Return the [X, Y] coordinate for the center point of the cell that contains the specified text.  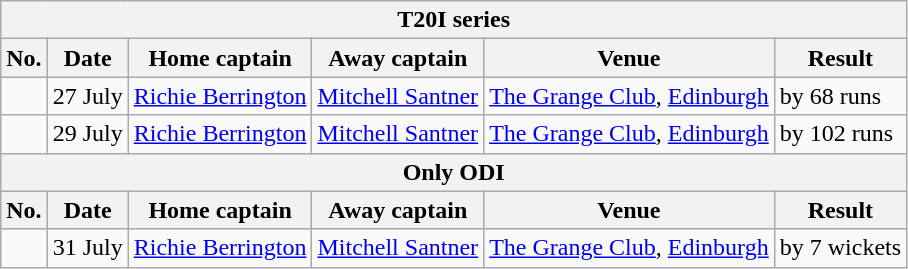
29 July [88, 134]
Only ODI [454, 172]
by 102 runs [840, 134]
T20I series [454, 20]
27 July [88, 96]
31 July [88, 248]
by 7 wickets [840, 248]
by 68 runs [840, 96]
